Output the (X, Y) coordinate of the center of the cell containing the given text.  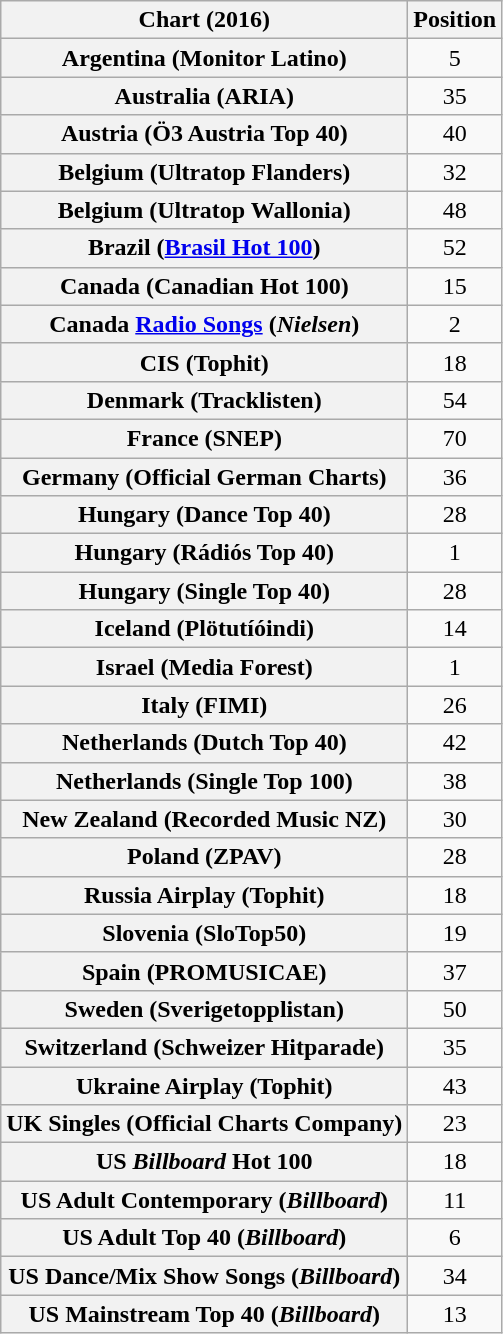
Denmark (Tracklisten) (204, 400)
38 (455, 781)
Argentina (Monitor Latino) (204, 58)
US Adult Contemporary (Billboard) (204, 1200)
Canada Radio Songs (Nielsen) (204, 324)
Belgium (Ultratop Wallonia) (204, 210)
26 (455, 705)
Hungary (Dance Top 40) (204, 515)
Poland (ZPAV) (204, 857)
48 (455, 210)
19 (455, 933)
Sweden (Sverigetopplistan) (204, 1009)
Israel (Media Forest) (204, 667)
US Mainstream Top 40 (Billboard) (204, 1314)
15 (455, 286)
11 (455, 1200)
42 (455, 743)
54 (455, 400)
5 (455, 58)
Germany (Official German Charts) (204, 477)
Hungary (Rádiós Top 40) (204, 553)
23 (455, 1124)
52 (455, 248)
43 (455, 1085)
Position (455, 20)
50 (455, 1009)
Russia Airplay (Tophit) (204, 895)
Belgium (Ultratop Flanders) (204, 172)
37 (455, 971)
CIS (Tophit) (204, 362)
32 (455, 172)
US Adult Top 40 (Billboard) (204, 1238)
Ukraine Airplay (Tophit) (204, 1085)
Spain (PROMUSICAE) (204, 971)
New Zealand (Recorded Music NZ) (204, 819)
Chart (2016) (204, 20)
36 (455, 477)
2 (455, 324)
Canada (Canadian Hot 100) (204, 286)
30 (455, 819)
UK Singles (Official Charts Company) (204, 1124)
US Billboard Hot 100 (204, 1162)
13 (455, 1314)
6 (455, 1238)
Hungary (Single Top 40) (204, 591)
14 (455, 629)
40 (455, 134)
34 (455, 1276)
Netherlands (Single Top 100) (204, 781)
Iceland (Plötutíóindi) (204, 629)
Switzerland (Schweizer Hitparade) (204, 1047)
70 (455, 438)
Italy (FIMI) (204, 705)
Australia (ARIA) (204, 96)
Austria (Ö3 Austria Top 40) (204, 134)
US Dance/Mix Show Songs (Billboard) (204, 1276)
Brazil (Brasil Hot 100) (204, 248)
Slovenia (SloTop50) (204, 933)
Netherlands (Dutch Top 40) (204, 743)
France (SNEP) (204, 438)
